Detect which cell encompasses the target text, then output its [X, Y] center coordinate. 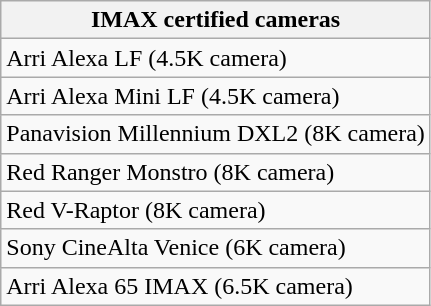
Panavision Millennium DXL2 (8K camera) [216, 134]
Sony CineAlta Venice (6K camera) [216, 248]
Arri Alexa 65 IMAX (6.5K camera) [216, 286]
Red Ranger Monstro (8K camera) [216, 172]
Arri Alexa Mini LF (4.5K camera) [216, 96]
IMAX certified cameras [216, 20]
Arri Alexa LF (4.5K camera) [216, 58]
Red V-Raptor (8K camera) [216, 210]
